Output the [x, y] coordinate of the center of the cell containing the given text.  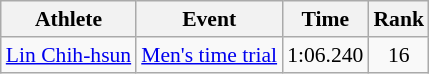
1:06.240 [325, 55]
Lin Chih-hsun [68, 55]
Event [209, 19]
Rank [398, 19]
16 [398, 55]
Athlete [68, 19]
Men's time trial [209, 55]
Time [325, 19]
